From the cell containing the given text, extract its center point as [x, y] coordinate. 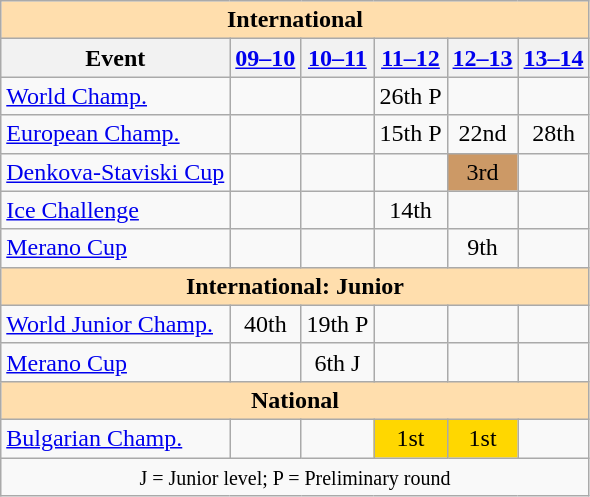
15th P [410, 134]
26th P [410, 96]
3rd [482, 172]
Bulgarian Champ. [116, 438]
40th [266, 324]
09–10 [266, 58]
Event [116, 58]
6th J [338, 362]
International: Junior [295, 286]
9th [482, 248]
National [295, 400]
19th P [338, 324]
European Champ. [116, 134]
International [295, 20]
11–12 [410, 58]
13–14 [554, 58]
World Champ. [116, 96]
10–11 [338, 58]
Ice Challenge [116, 210]
12–13 [482, 58]
14th [410, 210]
J = Junior level; P = Preliminary round [295, 477]
22nd [482, 134]
World Junior Champ. [116, 324]
Denkova-Staviski Cup [116, 172]
28th [554, 134]
